Output the [X, Y] coordinate of the center of the cell containing the given text.  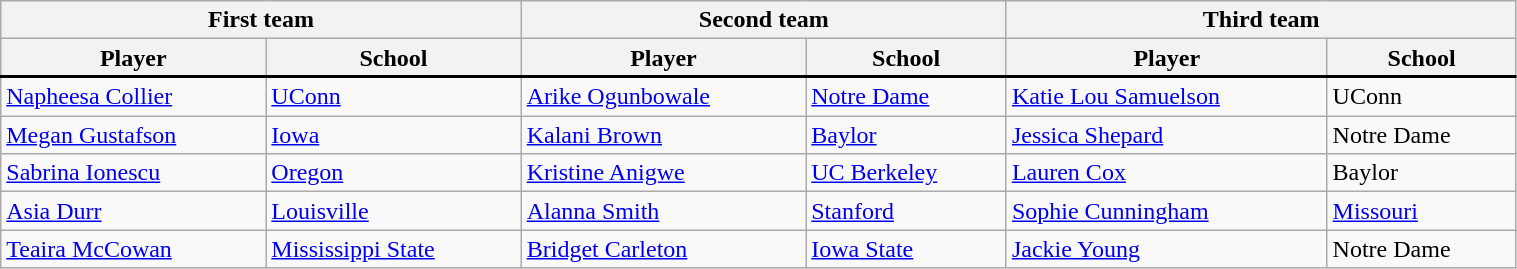
Asia Durr [134, 211]
Alanna Smith [664, 211]
Katie Lou Samuelson [1166, 96]
Arike Ogunbowale [664, 96]
Teaira McCowan [134, 249]
First team [261, 20]
Mississippi State [394, 249]
Missouri [1422, 211]
Third team [1261, 20]
Napheesa Collier [134, 96]
Megan Gustafson [134, 135]
Second team [764, 20]
Bridget Carleton [664, 249]
Iowa State [906, 249]
Kristine Anigwe [664, 173]
Jackie Young [1166, 249]
Stanford [906, 211]
Jessica Shepard [1166, 135]
Oregon [394, 173]
Sabrina Ionescu [134, 173]
Louisville [394, 211]
UC Berkeley [906, 173]
Kalani Brown [664, 135]
Lauren Cox [1166, 173]
Sophie Cunningham [1166, 211]
Iowa [394, 135]
